Search for the cell housing the specified text and yield its (X, Y) center coordinate. 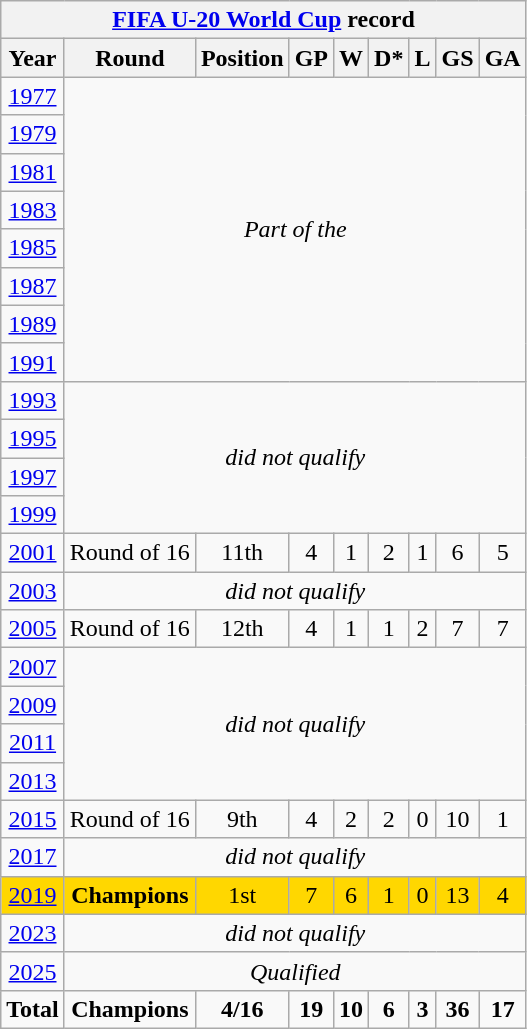
1981 (33, 172)
Position (242, 58)
Year (33, 58)
11th (242, 553)
3 (422, 1009)
Qualified (295, 971)
2015 (33, 819)
2011 (33, 743)
1991 (33, 362)
13 (458, 895)
1997 (33, 477)
5 (502, 553)
GA (502, 58)
GS (458, 58)
19 (311, 1009)
2017 (33, 857)
12th (242, 629)
D* (389, 58)
2007 (33, 667)
L (422, 58)
2023 (33, 933)
1987 (33, 286)
36 (458, 1009)
1993 (33, 400)
Part of the (295, 229)
2019 (33, 895)
1977 (33, 96)
2009 (33, 705)
W (350, 58)
1989 (33, 324)
2013 (33, 781)
Total (33, 1009)
17 (502, 1009)
1995 (33, 438)
1979 (33, 134)
1st (242, 895)
1999 (33, 515)
GP (311, 58)
2005 (33, 629)
9th (242, 819)
2025 (33, 971)
2001 (33, 553)
2003 (33, 591)
1985 (33, 248)
4/16 (242, 1009)
FIFA U-20 World Cup record (264, 20)
Round (130, 58)
1983 (33, 210)
